Scan for the cell matching the given text and deliver its (x, y) coordinate at center. 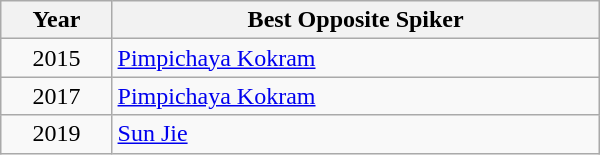
Sun Jie (356, 134)
2015 (56, 58)
2019 (56, 134)
Best Opposite Spiker (356, 20)
2017 (56, 96)
Year (56, 20)
